From the cell containing the given text, extract its center point as (x, y) coordinate. 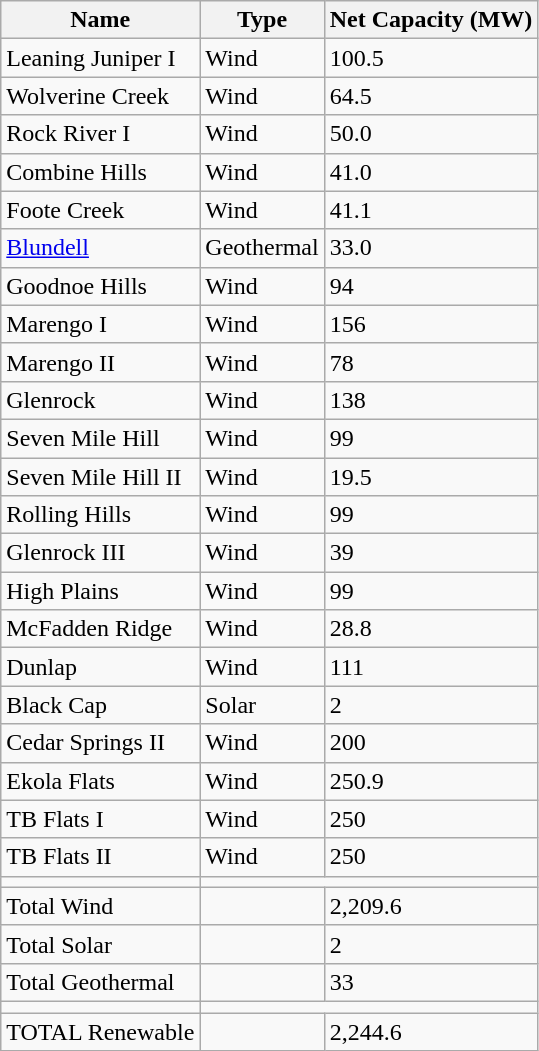
Foote Creek (100, 210)
94 (431, 286)
41.0 (431, 172)
Rolling Hills (100, 515)
Net Capacity (MW) (431, 20)
TB Flats II (100, 857)
Rock River I (100, 134)
TB Flats I (100, 819)
Cedar Springs II (100, 743)
2,244.6 (431, 1031)
Marengo II (100, 362)
Type (262, 20)
Glenrock III (100, 553)
Combine Hills (100, 172)
Total Wind (100, 906)
138 (431, 400)
High Plains (100, 591)
Seven Mile Hill (100, 438)
Total Solar (100, 944)
64.5 (431, 96)
Dunlap (100, 667)
250.9 (431, 781)
Leaning Juniper I (100, 58)
41.1 (431, 210)
200 (431, 743)
TOTAL Renewable (100, 1031)
Marengo I (100, 324)
McFadden Ridge (100, 629)
Black Cap (100, 705)
39 (431, 553)
100.5 (431, 58)
Goodnoe Hills (100, 286)
Geothermal (262, 248)
111 (431, 667)
Wolverine Creek (100, 96)
Name (100, 20)
Total Geothermal (100, 982)
28.8 (431, 629)
33 (431, 982)
Seven Mile Hill II (100, 477)
50.0 (431, 134)
2,209.6 (431, 906)
Solar (262, 705)
33.0 (431, 248)
156 (431, 324)
Blundell (100, 248)
19.5 (431, 477)
Ekola Flats (100, 781)
78 (431, 362)
Glenrock (100, 400)
